Detect which cell encompasses the target text, then output its (X, Y) center coordinate. 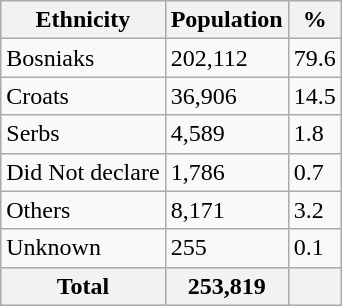
202,112 (226, 58)
Others (83, 210)
0.1 (314, 248)
14.5 (314, 96)
8,171 (226, 210)
1,786 (226, 172)
Unknown (83, 248)
Croats (83, 96)
Did Not declare (83, 172)
255 (226, 248)
Total (83, 286)
1.8 (314, 134)
4,589 (226, 134)
% (314, 20)
79.6 (314, 58)
Ethnicity (83, 20)
0.7 (314, 172)
3.2 (314, 210)
Population (226, 20)
36,906 (226, 96)
Serbs (83, 134)
Bosniaks (83, 58)
253,819 (226, 286)
